Return [x, y] of the center of cell containing provided text 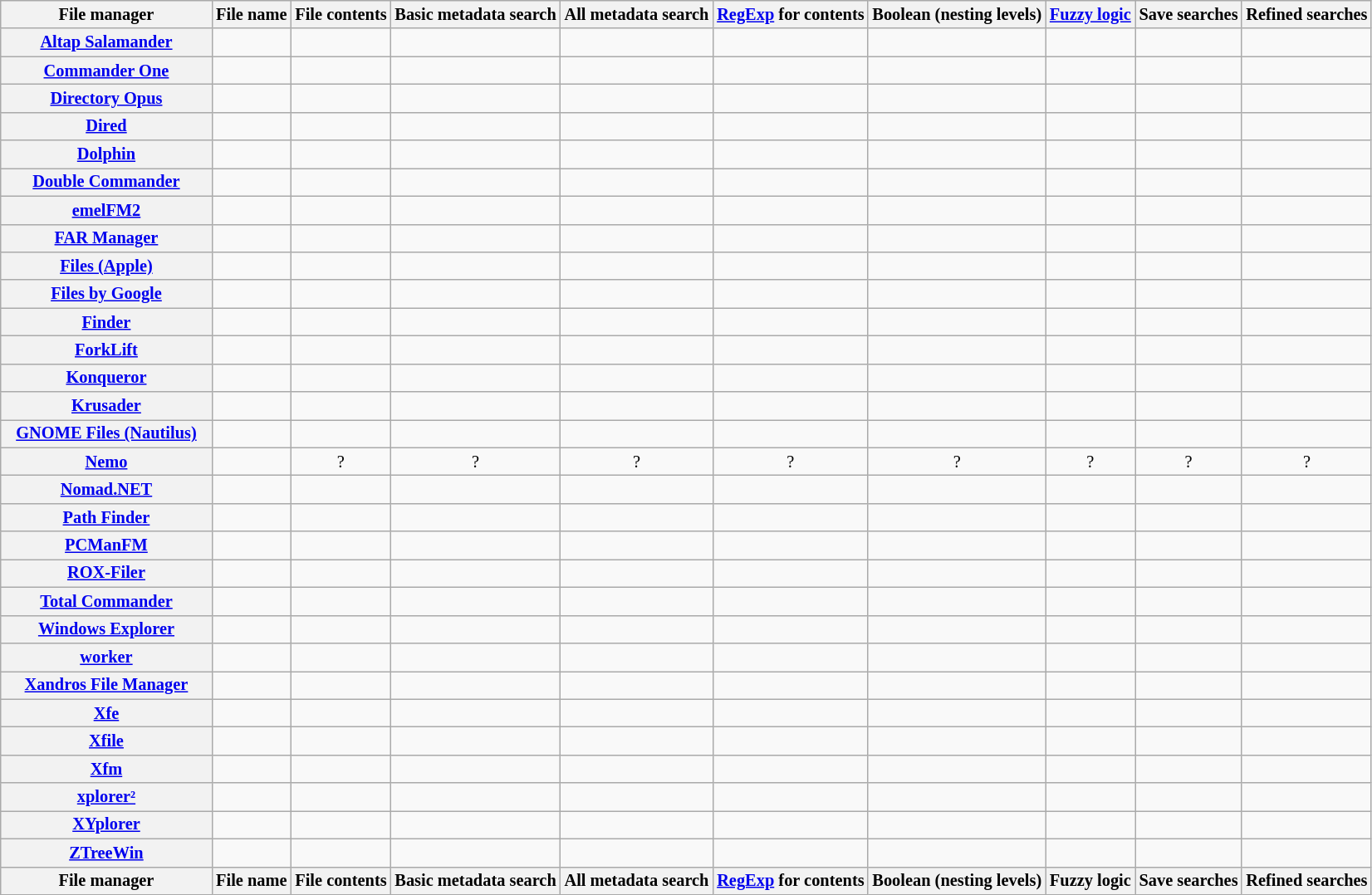
Xfile [106, 741]
ROX-Filer [106, 573]
XYplorer [106, 824]
Directory Opus [106, 98]
worker [106, 657]
Windows Explorer [106, 629]
Krusader [106, 406]
Path Finder [106, 517]
Finder [106, 322]
Total Commander [106, 601]
Nomad.NET [106, 489]
ZTreeWin [106, 853]
Konqueror [106, 378]
Xfe [106, 713]
PCManFM [106, 545]
xplorer² [106, 797]
Dolphin [106, 154]
ForkLift [106, 350]
Altap Salamander [106, 42]
Xandros File Manager [106, 685]
Double Commander [106, 182]
Dired [106, 126]
Nemo [106, 462]
FAR Manager [106, 238]
Xfm [106, 769]
Files (Apple) [106, 266]
Files by Google [106, 294]
GNOME Files (Nautilus) [106, 433]
emelFM2 [106, 210]
Commander One [106, 71]
